Search for the cell housing the specified text and yield its [x, y] center coordinate. 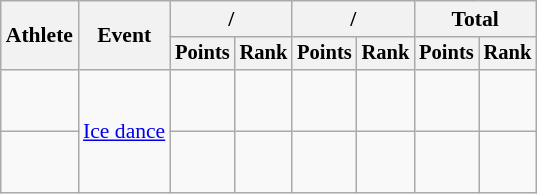
Ice dance [124, 131]
Event [124, 36]
Total [475, 19]
Athlete [40, 36]
